Return the (x, y) coordinate for the center point of the cell that contains the specified text.  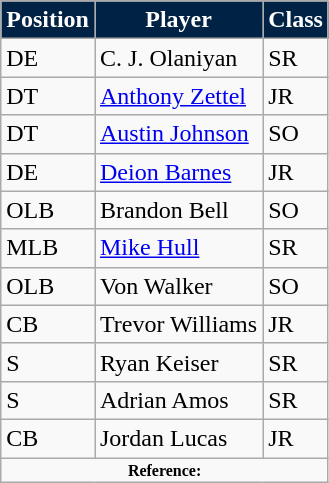
Player (178, 20)
Ryan Keiser (178, 362)
Position (48, 20)
Reference: (165, 470)
Deion Barnes (178, 172)
Mike Hull (178, 248)
Von Walker (178, 286)
Anthony Zettel (178, 96)
MLB (48, 248)
Brandon Bell (178, 210)
C. J. Olaniyan (178, 58)
Trevor Williams (178, 324)
Class (296, 20)
Jordan Lucas (178, 438)
Adrian Amos (178, 400)
Austin Johnson (178, 134)
